From the cell containing the given text, extract its center point as (x, y) coordinate. 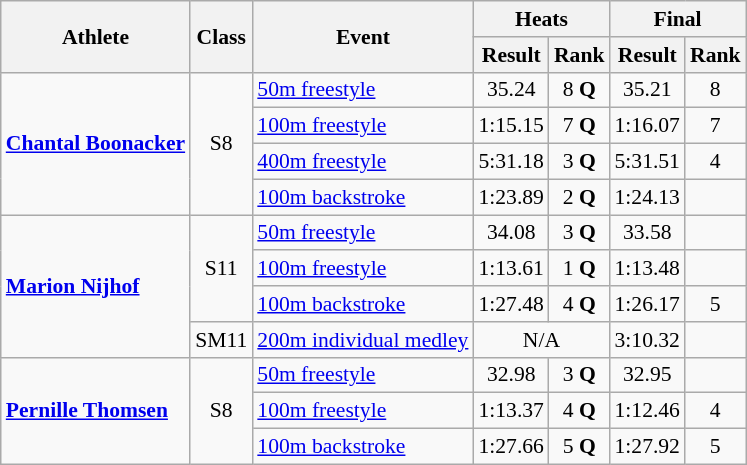
5:31.51 (646, 162)
Pernille Thomsen (96, 410)
Heats (541, 19)
8 Q (580, 90)
3:10.32 (646, 340)
7 Q (580, 126)
Final (677, 19)
1:24.13 (646, 197)
1:27.66 (510, 447)
1:13.37 (510, 411)
1:13.48 (646, 269)
35.21 (646, 90)
35.24 (510, 90)
5 Q (580, 447)
32.98 (510, 375)
2 Q (580, 197)
1:26.17 (646, 304)
Chantal Boonacker (96, 143)
400m freestyle (362, 162)
1:27.92 (646, 447)
1:15.15 (510, 126)
Event (362, 36)
200m individual medley (362, 340)
SM11 (221, 340)
1:27.48 (510, 304)
1:12.46 (646, 411)
7 (716, 126)
Marion Nijhof (96, 286)
5:31.18 (510, 162)
33.58 (646, 233)
S11 (221, 268)
32.95 (646, 375)
1:16.07 (646, 126)
34.08 (510, 233)
N/A (541, 340)
Athlete (96, 36)
1:23.89 (510, 197)
8 (716, 90)
Class (221, 36)
1:13.61 (510, 269)
1 Q (580, 269)
